Determine the [x, y] coordinate at the center of the cell enclosing the given text.  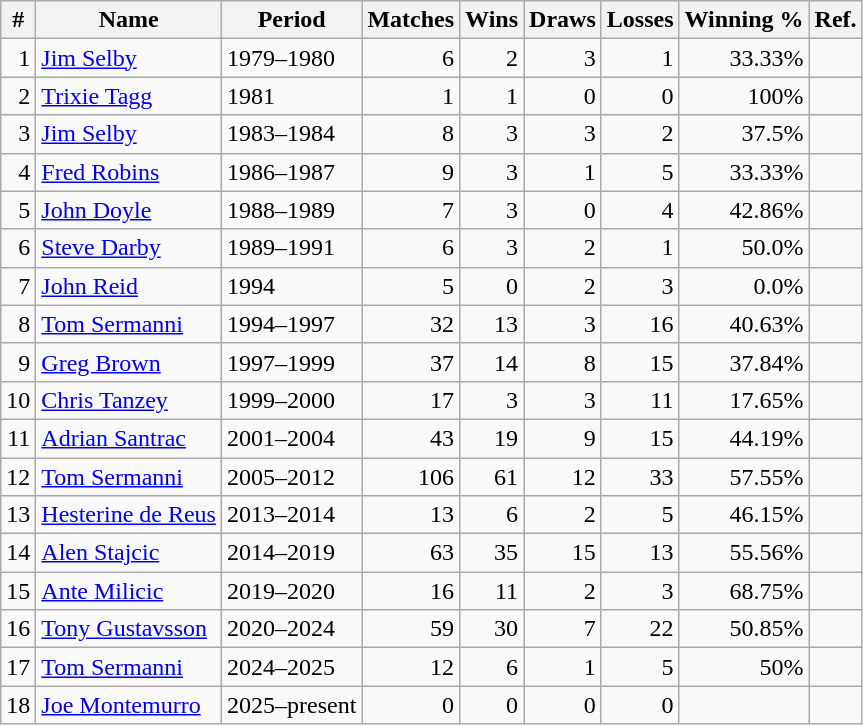
57.55% [744, 477]
106 [411, 477]
35 [492, 553]
37 [411, 362]
59 [411, 629]
2014–2019 [291, 553]
Chris Tanzey [129, 400]
# [18, 20]
10 [18, 400]
68.75% [744, 591]
1981 [291, 96]
Joe Montemurro [129, 705]
50% [744, 667]
43 [411, 438]
Ref. [836, 20]
1994 [291, 286]
1999–2000 [291, 400]
Trixie Tagg [129, 96]
Fred Robins [129, 172]
2020–2024 [291, 629]
Steve Darby [129, 248]
Draws [563, 20]
Hesterine de Reus [129, 515]
Greg Brown [129, 362]
1986–1987 [291, 172]
2001–2004 [291, 438]
18 [18, 705]
1979–1980 [291, 58]
22 [640, 629]
2025–present [291, 705]
30 [492, 629]
1997–1999 [291, 362]
Alen Stajcic [129, 553]
Losses [640, 20]
Wins [492, 20]
50.85% [744, 629]
61 [492, 477]
33 [640, 477]
63 [411, 553]
2013–2014 [291, 515]
32 [411, 324]
50.0% [744, 248]
0.0% [744, 286]
37.5% [744, 134]
2019–2020 [291, 591]
Name [129, 20]
44.19% [744, 438]
Adrian Santrac [129, 438]
Winning % [744, 20]
2005–2012 [291, 477]
46.15% [744, 515]
John Doyle [129, 210]
Matches [411, 20]
1988–1989 [291, 210]
37.84% [744, 362]
40.63% [744, 324]
1983–1984 [291, 134]
19 [492, 438]
Ante Milicic [129, 591]
1994–1997 [291, 324]
100% [744, 96]
2024–2025 [291, 667]
55.56% [744, 553]
17.65% [744, 400]
Tony Gustavsson [129, 629]
Period [291, 20]
42.86% [744, 210]
John Reid [129, 286]
1989–1991 [291, 248]
